For the text-containing cell, return its midpoint in (x, y) coordinate format. 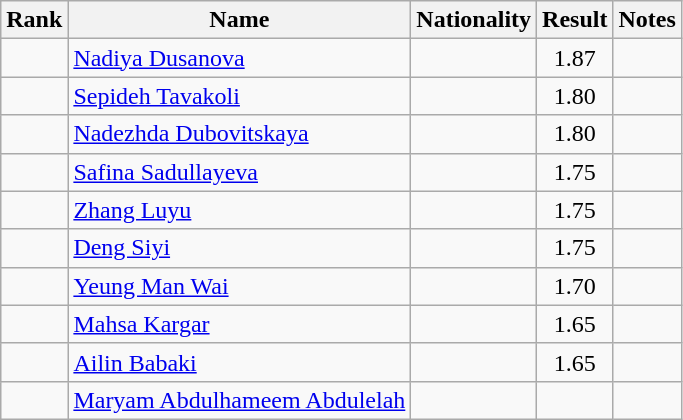
Mahsa Kargar (240, 324)
Sepideh Tavakoli (240, 96)
Yeung Man Wai (240, 286)
Nadiya Dusanova (240, 58)
Safina Sadullayeva (240, 172)
Notes (647, 20)
Nationality (474, 20)
Deng Siyi (240, 248)
Name (240, 20)
Zhang Luyu (240, 210)
1.87 (575, 58)
1.70 (575, 286)
Result (575, 20)
Rank (34, 20)
Ailin Babaki (240, 362)
Nadezhda Dubovitskaya (240, 134)
Maryam Abdulhameem Abdulelah (240, 400)
